Return (x, y) of the center of cell containing provided text 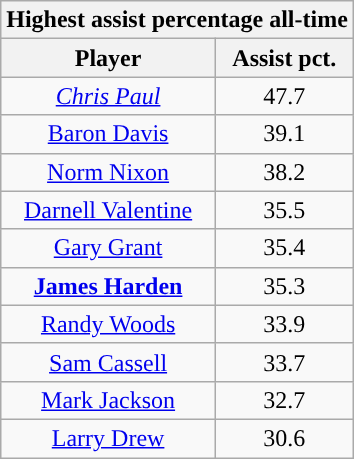
35.3 (284, 286)
32.7 (284, 400)
Larry Drew (108, 438)
Norm Nixon (108, 172)
James Harden (108, 286)
Randy Woods (108, 324)
Player (108, 58)
35.5 (284, 210)
35.4 (284, 248)
Baron Davis (108, 134)
Sam Cassell (108, 362)
38.2 (284, 172)
33.9 (284, 324)
Darnell Valentine (108, 210)
Highest assist percentage all-time (178, 20)
30.6 (284, 438)
Chris Paul (108, 96)
Assist pct. (284, 58)
Mark Jackson (108, 400)
Gary Grant (108, 248)
47.7 (284, 96)
33.7 (284, 362)
39.1 (284, 134)
